Output the (x, y) coordinate of the center of the cell containing the given text.  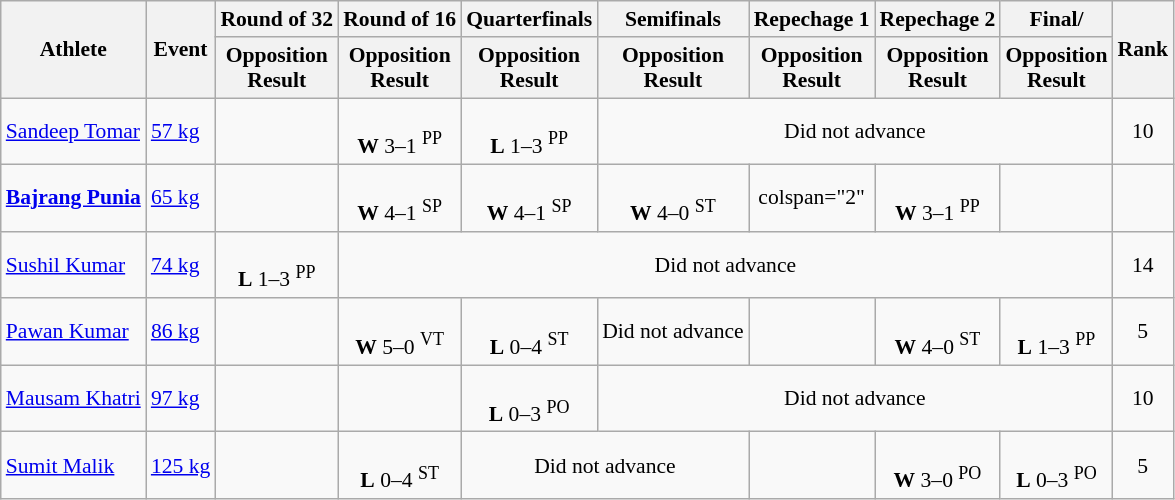
Sandeep Tomar (74, 132)
86 kg (180, 332)
Bajrang Punia (74, 198)
W 3–0 PO (938, 466)
97 kg (180, 398)
Round of 32 (276, 19)
74 kg (180, 266)
Mausam Khatri (74, 398)
Final/ (1056, 19)
Athlete (74, 50)
65 kg (180, 198)
Sushil Kumar (74, 266)
W 5–0 VT (400, 332)
Pawan Kumar (74, 332)
Round of 16 (400, 19)
Quarterfinals (529, 19)
colspan="2" (812, 198)
Rank (1142, 50)
125 kg (180, 466)
14 (1142, 266)
Repechage 2 (938, 19)
Repechage 1 (812, 19)
Event (180, 50)
Sumit Malik (74, 466)
Semifinals (673, 19)
57 kg (180, 132)
